Locate the cell with the specified text and output its [X, Y] center coordinate. 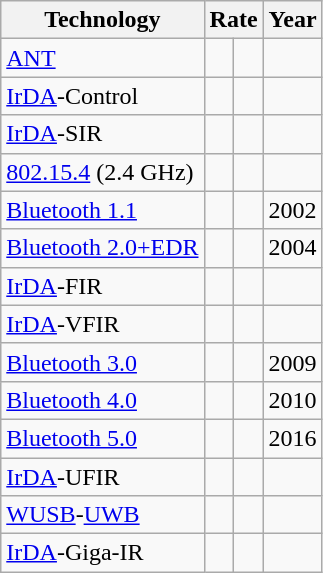
IrDA-UFIR [102, 477]
IrDA-Giga-IR [102, 553]
Bluetooth 3.0 [102, 362]
Bluetooth 2.0+EDR [102, 248]
Year [292, 20]
2016 [292, 438]
Rate [234, 20]
2002 [292, 210]
IrDA-VFIR [102, 324]
IrDA-FIR [102, 286]
Bluetooth 5.0 [102, 438]
IrDA-Control [102, 96]
2009 [292, 362]
WUSB-UWB [102, 515]
2004 [292, 248]
ANT [102, 58]
Bluetooth 4.0 [102, 400]
802.15.4 (2.4 GHz) [102, 172]
IrDA-SIR [102, 134]
Bluetooth 1.1 [102, 210]
Technology [102, 20]
2010 [292, 400]
